Locate the cell with the specified text and output its (x, y) center coordinate. 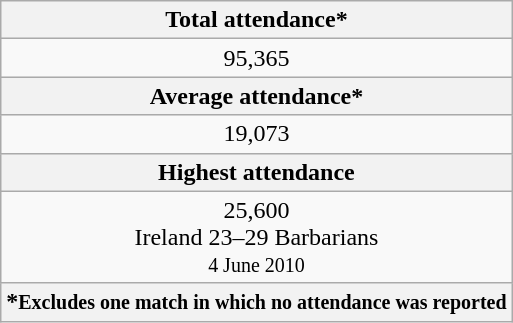
95,365 (256, 58)
*Excludes one match in which no attendance was reported (256, 302)
Highest attendance (256, 172)
25,600 Ireland 23–29 Barbarians 4 June 2010 (256, 237)
19,073 (256, 134)
Total attendance* (256, 20)
Average attendance* (256, 96)
